For the text-containing cell, return its midpoint in [x, y] coordinate format. 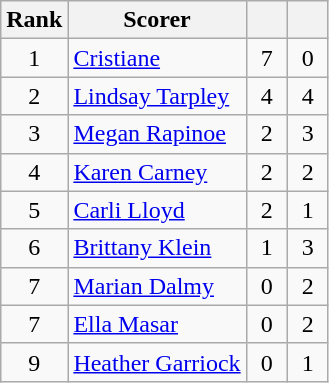
Megan Rapinoe [157, 134]
Cristiane [157, 58]
Karen Carney [157, 172]
Brittany Klein [157, 248]
Lindsay Tarpley [157, 96]
Heather Garriock [157, 362]
Scorer [157, 20]
9 [34, 362]
Ella Masar [157, 324]
Rank [34, 20]
6 [34, 248]
Carli Lloyd [157, 210]
5 [34, 210]
Marian Dalmy [157, 286]
